Pinpoint the cell where the given text exists, returning its (x, y) midpoint coordinate. 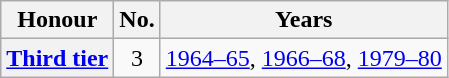
1964–65, 1966–68, 1979–80 (304, 58)
Third tier (58, 58)
3 (137, 58)
Years (304, 20)
No. (137, 20)
Honour (58, 20)
